Provide the [x, y] coordinate of the cell's center where the given text is located.  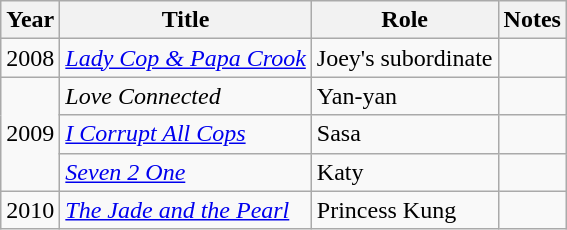
The Jade and the Pearl [186, 210]
Seven 2 One [186, 172]
Lady Cop & Papa Crook [186, 58]
Year [30, 20]
2009 [30, 134]
Title [186, 20]
2008 [30, 58]
2010 [30, 210]
Role [404, 20]
Yan-yan [404, 96]
Sasa [404, 134]
Princess Kung [404, 210]
Notes [532, 20]
I Corrupt All Cops [186, 134]
Joey's subordinate [404, 58]
Katy [404, 172]
Love Connected [186, 96]
